Pinpoint the cell where the given text exists, returning its [X, Y] midpoint coordinate. 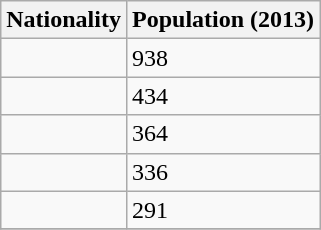
938 [222, 58]
336 [222, 172]
291 [222, 210]
364 [222, 134]
Population (2013) [222, 20]
434 [222, 96]
Nationality [64, 20]
